Identify which cell holds the provided text, then report its (x, y) central coordinate. 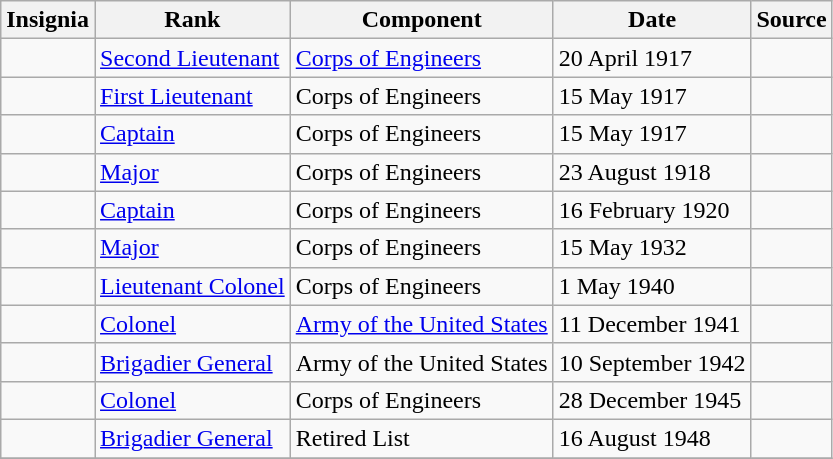
23 August 1918 (652, 172)
20 April 1917 (652, 58)
Source (792, 20)
Date (652, 20)
Component (422, 20)
16 February 1920 (652, 210)
16 August 1948 (652, 438)
Second Lieutenant (193, 58)
First Lieutenant (193, 96)
Retired List (422, 438)
1 May 1940 (652, 286)
15 May 1932 (652, 248)
Lieutenant Colonel (193, 286)
10 September 1942 (652, 362)
11 December 1941 (652, 324)
Rank (193, 20)
Insignia (48, 20)
28 December 1945 (652, 400)
